Identify which cell holds the provided text, then report its [X, Y] central coordinate. 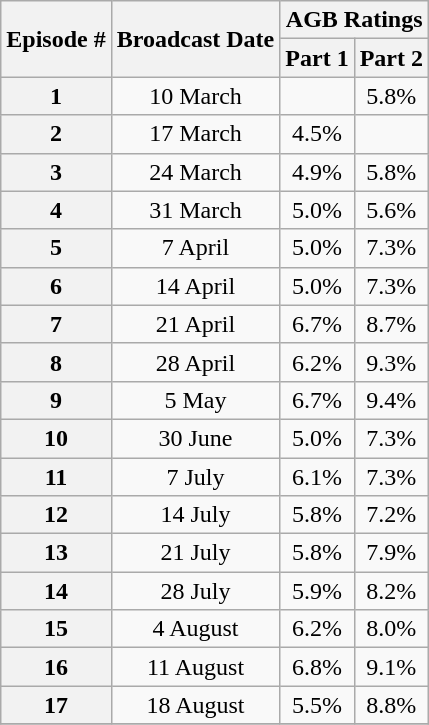
9.4% [391, 400]
11 August [196, 667]
6.1% [317, 477]
18 August [196, 705]
7 April [196, 248]
6.8% [317, 667]
4 August [196, 629]
8.8% [391, 705]
4.5% [317, 134]
10 March [196, 96]
4.9% [317, 172]
7 [56, 324]
13 [56, 553]
3 [56, 172]
2 [56, 134]
9 [56, 400]
5.6% [391, 210]
4 [56, 210]
AGB Ratings [354, 20]
12 [56, 515]
Broadcast Date [196, 39]
17 [56, 705]
17 March [196, 134]
5.9% [317, 591]
30 June [196, 438]
9.3% [391, 362]
10 [56, 438]
8.0% [391, 629]
31 March [196, 210]
24 March [196, 172]
Part 2 [391, 58]
Episode # [56, 39]
8.2% [391, 591]
11 [56, 477]
15 [56, 629]
16 [56, 667]
21 July [196, 553]
8 [56, 362]
5 May [196, 400]
14 [56, 591]
14 July [196, 515]
21 April [196, 324]
7.2% [391, 515]
28 April [196, 362]
5.5% [317, 705]
7 July [196, 477]
1 [56, 96]
14 April [196, 286]
7.9% [391, 553]
8.7% [391, 324]
28 July [196, 591]
9.1% [391, 667]
5 [56, 248]
Part 1 [317, 58]
6 [56, 286]
